Identify which cell holds the provided text, then report its [X, Y] central coordinate. 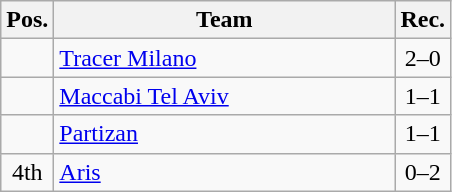
Maccabi Tel Aviv [224, 96]
4th [28, 172]
Rec. [423, 20]
Partizan [224, 134]
Team [224, 20]
Tracer Milano [224, 58]
Aris [224, 172]
0–2 [423, 172]
2–0 [423, 58]
Pos. [28, 20]
